For the text-containing cell, return its midpoint in (X, Y) coordinate format. 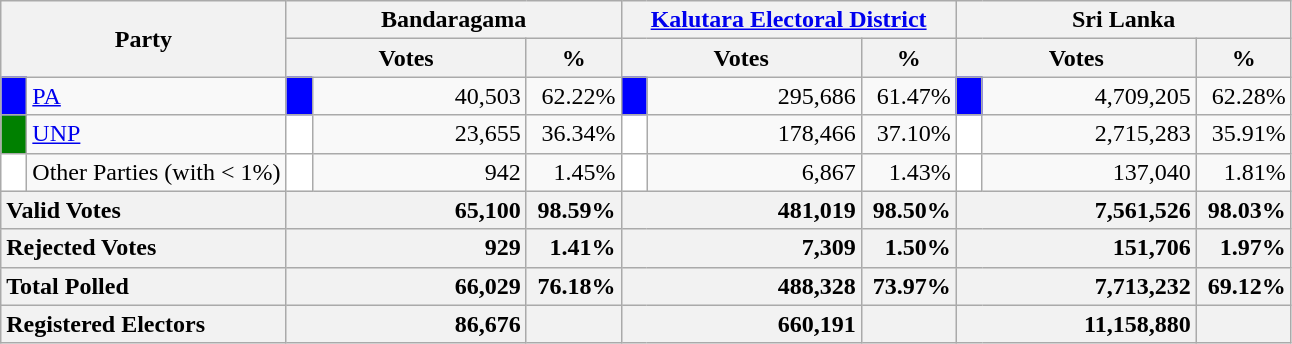
1.81% (1244, 172)
488,328 (741, 286)
66,029 (406, 286)
73.97% (908, 286)
11,158,880 (1076, 324)
37.10% (908, 134)
Party (144, 39)
1.43% (908, 172)
1.45% (574, 172)
76.18% (574, 286)
137,040 (1089, 172)
Registered Electors (144, 324)
7,713,232 (1076, 286)
4,709,205 (1089, 96)
Sri Lanka (1124, 20)
Valid Votes (144, 210)
PA (156, 96)
98.50% (908, 210)
86,676 (406, 324)
Total Polled (144, 286)
Bandaragama (454, 20)
942 (419, 172)
7,561,526 (1076, 210)
295,686 (754, 96)
929 (406, 248)
40,503 (419, 96)
1.50% (908, 248)
Other Parties (with < 1%) (156, 172)
6,867 (754, 172)
660,191 (741, 324)
Kalutara Electoral District (788, 20)
178,466 (754, 134)
Rejected Votes (144, 248)
1.97% (1244, 248)
61.47% (908, 96)
481,019 (741, 210)
98.03% (1244, 210)
151,706 (1076, 248)
62.22% (574, 96)
23,655 (419, 134)
36.34% (574, 134)
UNP (156, 134)
7,309 (741, 248)
2,715,283 (1089, 134)
69.12% (1244, 286)
35.91% (1244, 134)
62.28% (1244, 96)
65,100 (406, 210)
1.41% (574, 248)
98.59% (574, 210)
